For the text-containing cell, return its midpoint in (X, Y) coordinate format. 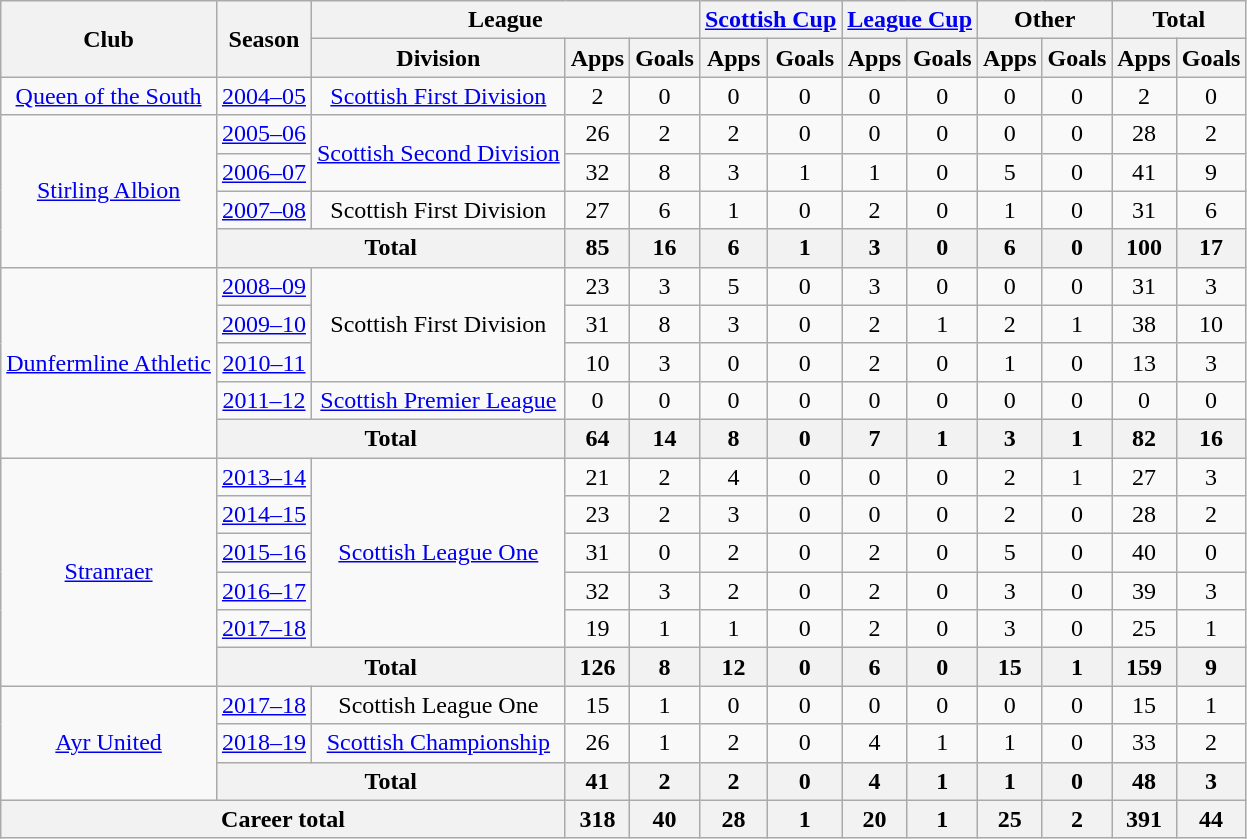
Ayr United (109, 743)
Other (1045, 20)
Dunfermline Athletic (109, 362)
Stranraer (109, 572)
2014–15 (264, 515)
Scottish Premier League (438, 400)
Scottish Championship (438, 743)
20 (874, 819)
2009–10 (264, 324)
2008–09 (264, 286)
7 (874, 438)
85 (597, 248)
Scottish Second Division (438, 153)
14 (665, 438)
33 (1144, 743)
64 (597, 438)
2006–07 (264, 172)
39 (1144, 591)
League (505, 20)
League Cup (910, 20)
Season (264, 39)
2010–11 (264, 362)
2007–08 (264, 210)
2013–14 (264, 477)
318 (597, 819)
21 (597, 477)
48 (1144, 781)
126 (597, 667)
Division (438, 58)
38 (1144, 324)
2005–06 (264, 134)
Scottish Cup (770, 20)
12 (733, 667)
82 (1144, 438)
Stirling Albion (109, 191)
17 (1211, 248)
13 (1144, 362)
Career total (283, 819)
391 (1144, 819)
100 (1144, 248)
2015–16 (264, 553)
19 (597, 629)
2011–12 (264, 400)
Queen of the South (109, 96)
2018–19 (264, 743)
44 (1211, 819)
2004–05 (264, 96)
159 (1144, 667)
2016–17 (264, 591)
Club (109, 39)
